From the cell containing the given text, extract its center point as [x, y] coordinate. 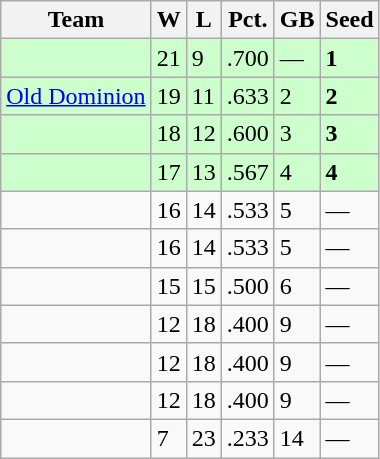
1 [350, 58]
.600 [248, 134]
.233 [248, 438]
.567 [248, 172]
19 [168, 96]
Old Dominion [76, 96]
Team [76, 20]
13 [204, 172]
GB [297, 20]
W [168, 20]
11 [204, 96]
23 [204, 438]
.700 [248, 58]
7 [168, 438]
.500 [248, 286]
Pct. [248, 20]
6 [297, 286]
Seed [350, 20]
21 [168, 58]
17 [168, 172]
.633 [248, 96]
L [204, 20]
